Return the (x, y) coordinate for the center point of the cell that contains the specified text.  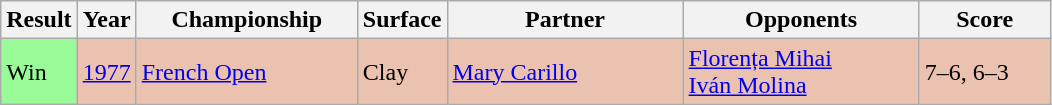
Mary Carillo (565, 72)
Partner (565, 20)
7–6, 6–3 (984, 72)
Florența Mihai Iván Molina (801, 72)
Clay (402, 72)
Year (106, 20)
French Open (246, 72)
Opponents (801, 20)
1977 (106, 72)
Surface (402, 20)
Score (984, 20)
Result (39, 20)
Championship (246, 20)
Win (39, 72)
